Pinpoint the cell where the given text exists, returning its (x, y) midpoint coordinate. 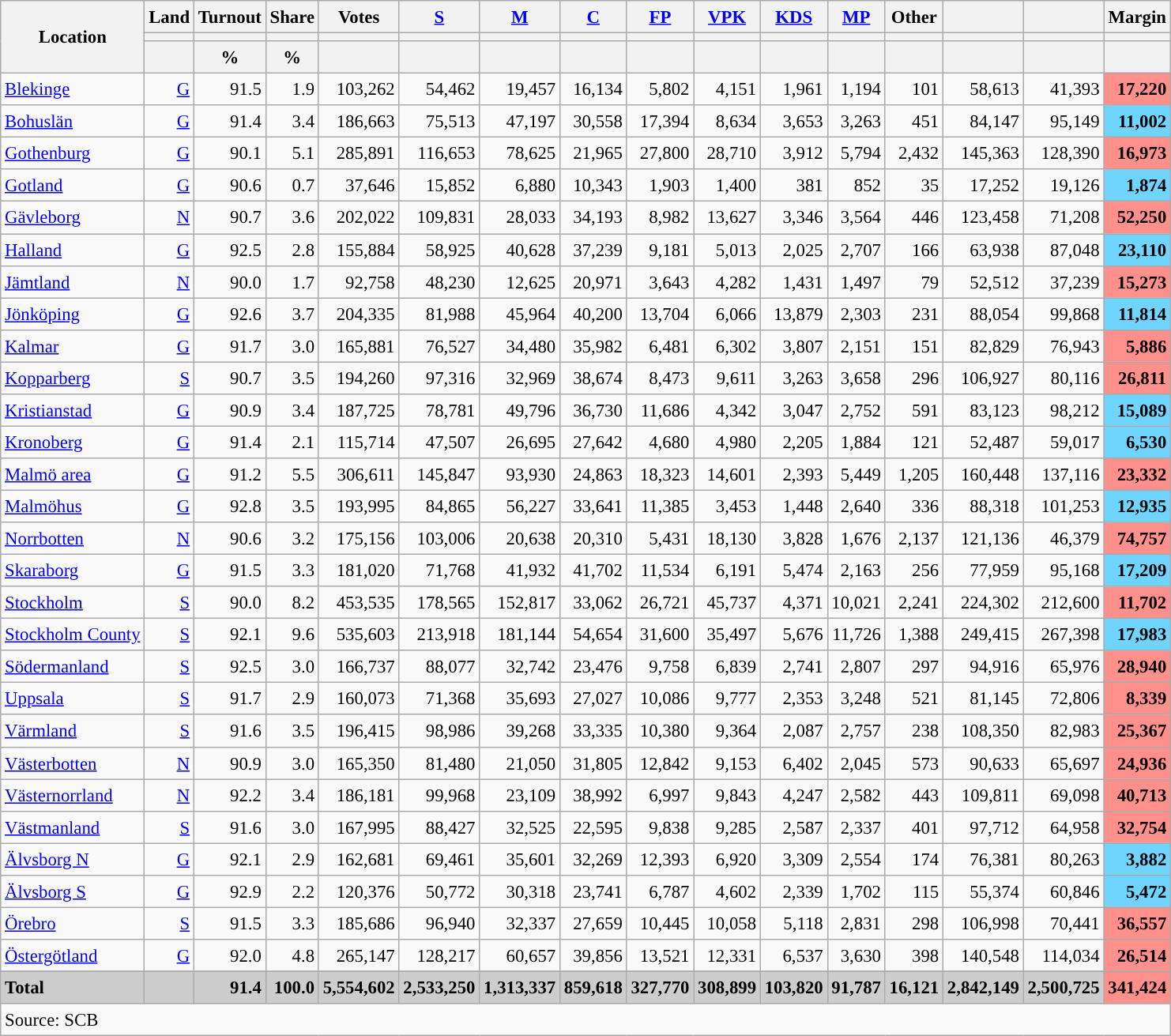
341,424 (1138, 988)
25,367 (1138, 732)
78,781 (439, 411)
98,212 (1064, 411)
5,676 (793, 635)
152,817 (520, 602)
13,627 (727, 218)
21,965 (593, 153)
69,098 (1064, 795)
446 (913, 218)
33,335 (593, 732)
267,398 (1064, 635)
115 (913, 891)
16,973 (1138, 153)
27,642 (593, 443)
204,335 (359, 315)
4,151 (727, 90)
Total (73, 988)
443 (913, 795)
14,601 (727, 474)
27,800 (661, 153)
Turnout (229, 17)
249,415 (984, 635)
M (520, 17)
71,368 (439, 699)
54,654 (593, 635)
202,022 (359, 218)
34,480 (520, 346)
140,548 (984, 956)
22,595 (593, 827)
11,002 (1138, 122)
2,025 (793, 250)
453,535 (359, 602)
Votes (359, 17)
3,564 (857, 218)
Södermanland (73, 667)
116,653 (439, 153)
C (593, 17)
23,110 (1138, 250)
101 (913, 90)
35,601 (520, 860)
40,628 (520, 250)
17,209 (1138, 571)
5,118 (793, 923)
92.2 (229, 795)
398 (913, 956)
92.0 (229, 956)
3,248 (857, 699)
1,961 (793, 90)
296 (913, 378)
39,268 (520, 732)
573 (913, 763)
32,754 (1138, 827)
10,058 (727, 923)
60,657 (520, 956)
26,721 (661, 602)
1,205 (913, 474)
224,302 (984, 602)
6,880 (520, 185)
115,714 (359, 443)
6,302 (727, 346)
32,742 (520, 667)
23,476 (593, 667)
193,995 (359, 506)
23,332 (1138, 474)
10,445 (661, 923)
19,457 (520, 90)
103,262 (359, 90)
109,831 (439, 218)
Bohuslän (73, 122)
4,282 (727, 281)
23,109 (520, 795)
6,481 (661, 346)
40,200 (593, 315)
88,077 (439, 667)
103,820 (793, 988)
1,388 (913, 635)
5,886 (1138, 346)
1,431 (793, 281)
137,116 (1064, 474)
3,630 (857, 956)
49,796 (520, 411)
10,021 (857, 602)
5.1 (292, 153)
187,725 (359, 411)
1,400 (727, 185)
41,932 (520, 571)
2,757 (857, 732)
521 (913, 699)
26,514 (1138, 956)
26,695 (520, 443)
101,253 (1064, 506)
33,062 (593, 602)
6,402 (793, 763)
54,462 (439, 90)
80,116 (1064, 378)
56,227 (520, 506)
100.0 (292, 988)
165,350 (359, 763)
Other (913, 17)
45,737 (727, 602)
77,959 (984, 571)
99,968 (439, 795)
8,634 (727, 122)
Kronoberg (73, 443)
76,943 (1064, 346)
2,339 (793, 891)
4,680 (661, 443)
1,313,337 (520, 988)
3.7 (292, 315)
121 (913, 443)
2,831 (857, 923)
83,123 (984, 411)
76,381 (984, 860)
79 (913, 281)
88,054 (984, 315)
3.6 (292, 218)
71,768 (439, 571)
98,986 (439, 732)
46,379 (1064, 539)
8,982 (661, 218)
145,847 (439, 474)
13,521 (661, 956)
1,702 (857, 891)
1,676 (857, 539)
12,935 (1138, 506)
160,073 (359, 699)
11,534 (661, 571)
591 (913, 411)
285,891 (359, 153)
74,757 (1138, 539)
30,318 (520, 891)
6,530 (1138, 443)
6,920 (727, 860)
108,350 (984, 732)
24,936 (1138, 763)
18,130 (727, 539)
155,884 (359, 250)
231 (913, 315)
32,525 (520, 827)
852 (857, 185)
2,337 (857, 827)
109,811 (984, 795)
58,613 (984, 90)
78,625 (520, 153)
Malmö area (73, 474)
35,693 (520, 699)
47,197 (520, 122)
Jämtland (73, 281)
2,554 (857, 860)
17,220 (1138, 90)
859,618 (593, 988)
KDS (793, 17)
2,842,149 (984, 988)
16,134 (593, 90)
4,371 (793, 602)
15,089 (1138, 411)
186,663 (359, 122)
35,497 (727, 635)
Stockholm (73, 602)
88,427 (439, 827)
81,145 (984, 699)
1,874 (1138, 185)
41,393 (1064, 90)
Norrbotten (73, 539)
12,842 (661, 763)
1,903 (661, 185)
Västmanland (73, 827)
Västerbotten (73, 763)
Kristianstad (73, 411)
3,643 (661, 281)
123,458 (984, 218)
52,250 (1138, 218)
1,448 (793, 506)
19,126 (1064, 185)
6,537 (793, 956)
4,980 (727, 443)
13,704 (661, 315)
4,602 (727, 891)
3,882 (1138, 860)
6,787 (661, 891)
2.1 (292, 443)
Land (169, 17)
Uppsala (73, 699)
9,843 (727, 795)
52,487 (984, 443)
Halland (73, 250)
16,121 (913, 988)
196,415 (359, 732)
145,363 (984, 153)
30,558 (593, 122)
3,912 (793, 153)
95,149 (1064, 122)
3,309 (793, 860)
71,208 (1064, 218)
39,856 (593, 956)
5,431 (661, 539)
72,806 (1064, 699)
Gävleborg (73, 218)
Värmland (73, 732)
9,285 (727, 827)
178,565 (439, 602)
1,194 (857, 90)
76,527 (439, 346)
Blekinge (73, 90)
24,863 (593, 474)
VPK (727, 17)
166,737 (359, 667)
27,659 (593, 923)
12,331 (727, 956)
2,045 (857, 763)
121,136 (984, 539)
70,441 (1064, 923)
27,027 (593, 699)
33,641 (593, 506)
17,394 (661, 122)
297 (913, 667)
151 (913, 346)
2,393 (793, 474)
Gotland (73, 185)
Source: SCB (586, 1019)
Gothenburg (73, 153)
63,938 (984, 250)
40,713 (1138, 795)
80,263 (1064, 860)
81,480 (439, 763)
9,364 (727, 732)
11,385 (661, 506)
MP (857, 17)
38,992 (593, 795)
6,191 (727, 571)
5,802 (661, 90)
36,730 (593, 411)
2,151 (857, 346)
36,557 (1138, 923)
65,697 (1064, 763)
162,681 (359, 860)
20,638 (520, 539)
38,674 (593, 378)
Kalmar (73, 346)
11,814 (1138, 315)
3,658 (857, 378)
21,050 (520, 763)
81,988 (439, 315)
31,600 (661, 635)
95,168 (1064, 571)
5,449 (857, 474)
2,741 (793, 667)
2,807 (857, 667)
Malmöhus (73, 506)
5,794 (857, 153)
3,828 (793, 539)
238 (913, 732)
256 (913, 571)
2,087 (793, 732)
4,247 (793, 795)
2,163 (857, 571)
381 (793, 185)
32,269 (593, 860)
9,181 (661, 250)
1,884 (857, 443)
69,461 (439, 860)
26,811 (1138, 378)
306,611 (359, 474)
185,686 (359, 923)
18,323 (661, 474)
20,971 (593, 281)
5,474 (793, 571)
336 (913, 506)
213,918 (439, 635)
47,507 (439, 443)
99,868 (1064, 315)
0.7 (292, 185)
186,181 (359, 795)
2,241 (913, 602)
265,147 (359, 956)
34,193 (593, 218)
90.1 (229, 153)
12,625 (520, 281)
1.9 (292, 90)
2,533,250 (439, 988)
75,513 (439, 122)
2,500,725 (1064, 988)
32,969 (520, 378)
32,337 (520, 923)
93,930 (520, 474)
3,346 (793, 218)
Stockholm County (73, 635)
Västernorrland (73, 795)
35,982 (593, 346)
94,916 (984, 667)
82,983 (1064, 732)
160,448 (984, 474)
FP (661, 17)
91,787 (857, 988)
5,013 (727, 250)
Jönköping (73, 315)
535,603 (359, 635)
181,144 (520, 635)
9,838 (661, 827)
3,807 (793, 346)
128,390 (1064, 153)
82,829 (984, 346)
48,230 (439, 281)
60,846 (1064, 891)
2.2 (292, 891)
194,260 (359, 378)
2,303 (857, 315)
28,033 (520, 218)
41,702 (593, 571)
Share (292, 17)
50,772 (439, 891)
91.2 (229, 474)
28,940 (1138, 667)
Skaraborg (73, 571)
97,712 (984, 827)
55,374 (984, 891)
9,758 (661, 667)
9,153 (727, 763)
175,156 (359, 539)
58,925 (439, 250)
106,927 (984, 378)
11,686 (661, 411)
Location (73, 37)
2,582 (857, 795)
167,995 (359, 827)
128,217 (439, 956)
5.5 (292, 474)
59,017 (1064, 443)
6,997 (661, 795)
28,710 (727, 153)
3,453 (727, 506)
298 (913, 923)
23,741 (593, 891)
97,316 (439, 378)
181,020 (359, 571)
10,086 (661, 699)
166 (913, 250)
2,137 (913, 539)
Älvsborg N (73, 860)
87,048 (1064, 250)
90,633 (984, 763)
92.6 (229, 315)
65,976 (1064, 667)
2,752 (857, 411)
17,252 (984, 185)
9,777 (727, 699)
9.6 (292, 635)
12,393 (661, 860)
52,512 (984, 281)
3.2 (292, 539)
20,310 (593, 539)
15,273 (1138, 281)
174 (913, 860)
6,839 (727, 667)
1.7 (292, 281)
4.8 (292, 956)
165,881 (359, 346)
2,353 (793, 699)
Margin (1138, 17)
451 (913, 122)
64,958 (1064, 827)
8,339 (1138, 699)
92,758 (359, 281)
92.8 (229, 506)
11,726 (857, 635)
88,318 (984, 506)
Örebro (73, 923)
96,940 (439, 923)
308,899 (727, 988)
84,147 (984, 122)
3,653 (793, 122)
327,770 (661, 988)
Älvsborg S (73, 891)
114,034 (1064, 956)
17,983 (1138, 635)
31,805 (593, 763)
37,646 (359, 185)
35 (913, 185)
2,205 (793, 443)
1,497 (857, 281)
9,611 (727, 378)
10,343 (593, 185)
6,066 (727, 315)
13,879 (793, 315)
84,865 (439, 506)
3,047 (793, 411)
5,472 (1138, 891)
2.8 (292, 250)
5,554,602 (359, 988)
2,640 (857, 506)
8,473 (661, 378)
11,702 (1138, 602)
2,587 (793, 827)
4,342 (727, 411)
103,006 (439, 539)
92.9 (229, 891)
45,964 (520, 315)
10,380 (661, 732)
2,432 (913, 153)
Kopparberg (73, 378)
Östergötland (73, 956)
106,998 (984, 923)
401 (913, 827)
8.2 (292, 602)
2,707 (857, 250)
212,600 (1064, 602)
120,376 (359, 891)
15,852 (439, 185)
